Detect which cell encompasses the target text, then output its (x, y) center coordinate. 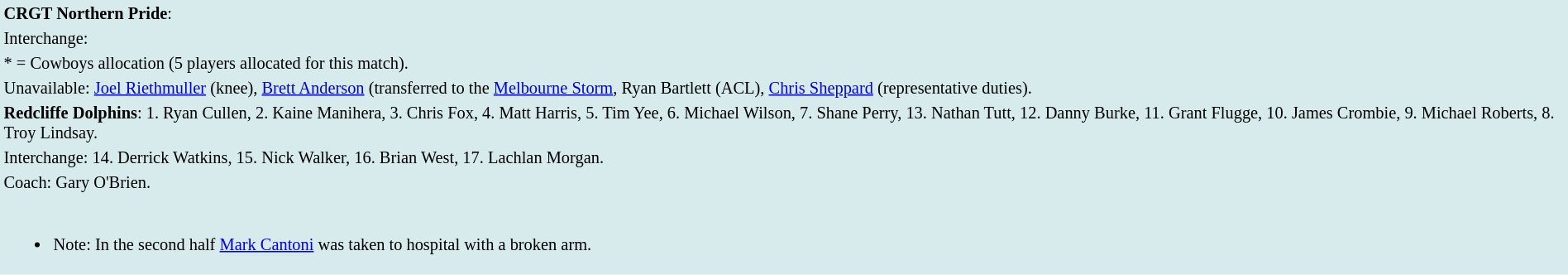
Interchange: (784, 38)
Interchange: 14. Derrick Watkins, 15. Nick Walker, 16. Brian West, 17. Lachlan Morgan. (784, 157)
Coach: Gary O'Brien. (784, 182)
* = Cowboys allocation (5 players allocated for this match). (784, 63)
Note: In the second half Mark Cantoni was taken to hospital with a broken arm. (784, 234)
CRGT Northern Pride: (784, 13)
